For the text-containing cell, return its midpoint in (X, Y) coordinate format. 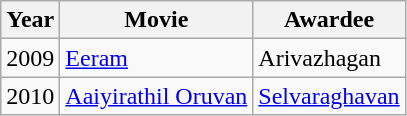
2009 (30, 58)
Selvaraghavan (329, 96)
Arivazhagan (329, 58)
Awardee (329, 20)
2010 (30, 96)
Movie (156, 20)
Year (30, 20)
Aaiyirathil Oruvan (156, 96)
Eeram (156, 58)
